For the text-containing cell, return its midpoint in (X, Y) coordinate format. 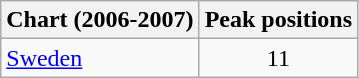
Sweden (100, 58)
Chart (2006-2007) (100, 20)
Peak positions (278, 20)
11 (278, 58)
